Scan for the cell matching the given text and deliver its (X, Y) coordinate at center. 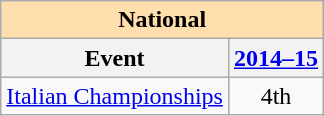
Event (115, 58)
National (162, 20)
2014–15 (276, 58)
Italian Championships (115, 96)
4th (276, 96)
